For the text-containing cell, return its midpoint in [X, Y] coordinate format. 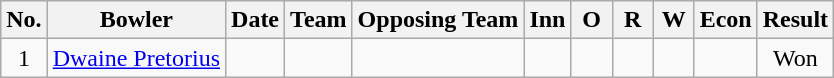
W [674, 20]
Team [319, 20]
Result [795, 20]
Opposing Team [438, 20]
No. [24, 20]
Dwaine Pretorius [136, 58]
Inn [548, 20]
Econ [726, 20]
Bowler [136, 20]
Won [795, 58]
1 [24, 58]
Date [256, 20]
O [592, 20]
R [632, 20]
